Pinpoint the cell where the given text exists, returning its [x, y] midpoint coordinate. 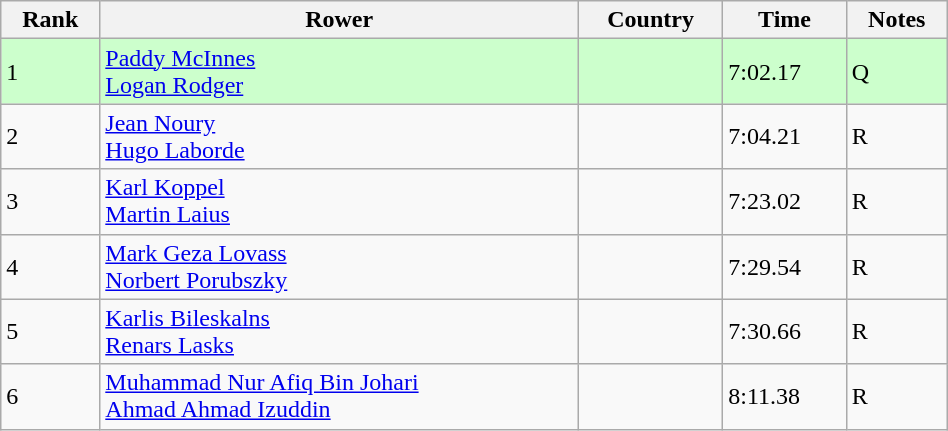
7:29.54 [785, 266]
7:02.17 [785, 72]
4 [50, 266]
Rower [340, 20]
2 [50, 136]
Karlis BileskalnsRenars Lasks [340, 332]
Jean NouryHugo Laborde [340, 136]
Rank [50, 20]
3 [50, 202]
6 [50, 396]
7:23.02 [785, 202]
Mark Geza LovassNorbert Porubszky [340, 266]
7:30.66 [785, 332]
Paddy McInnesLogan Rodger [340, 72]
1 [50, 72]
Country [650, 20]
Karl KoppelMartin Laius [340, 202]
Time [785, 20]
Notes [896, 20]
8:11.38 [785, 396]
Muhammad Nur Afiq Bin JohariAhmad Ahmad Izuddin [340, 396]
Q [896, 72]
5 [50, 332]
7:04.21 [785, 136]
